Provide the [x, y] coordinate of the cell's center where the given text is located.  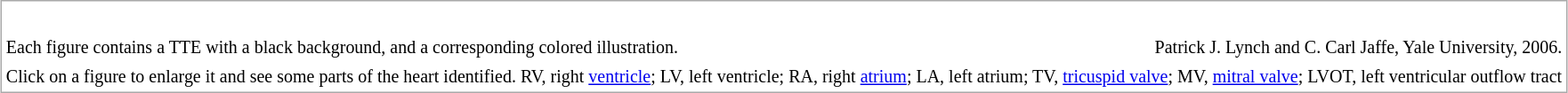
Each figure contains a TTE with a black background, and a corresponding colored illustration. [488, 47]
Patrick J. Lynch and C. Carl Jaffe, Yale University, 2006. [1268, 47]
